Locate the cell with the specified text and output its [x, y] center coordinate. 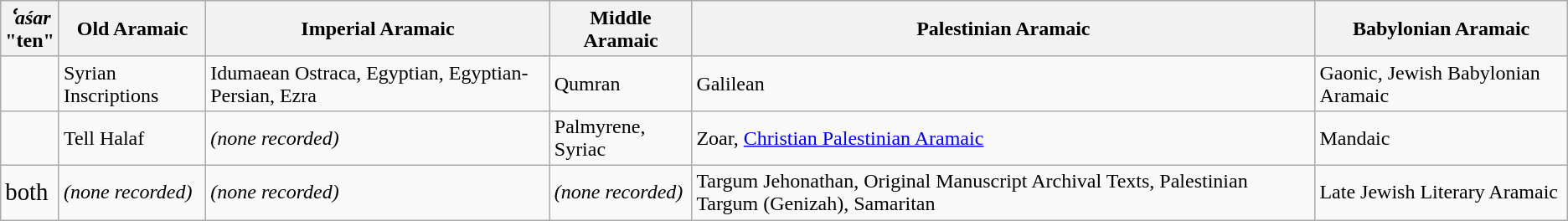
Late Jewish Literary Aramaic [1441, 193]
Syrian Inscriptions [132, 84]
Gaonic, Jewish Babylonian Aramaic [1441, 84]
both [30, 193]
Targum Jehonathan, Original Manuscript Archival Texts, Palestinian Targum (Genizah), Samaritan [1003, 193]
ʿaśar"ten" [30, 28]
Old Aramaic [132, 28]
Palmyrene, Syriac [621, 137]
Babylonian Aramaic [1441, 28]
Idumaean Ostraca, Egyptian, Egyptian-Persian, Ezra [379, 84]
Galilean [1003, 84]
Qumran [621, 84]
Zoar, Christian Palestinian Aramaic [1003, 137]
Middle Aramaic [621, 28]
Palestinian Aramaic [1003, 28]
Tell Halaf [132, 137]
Mandaic [1441, 137]
Imperial Aramaic [379, 28]
